Provide the (x, y) coordinate of the cell's center where the given text is located.  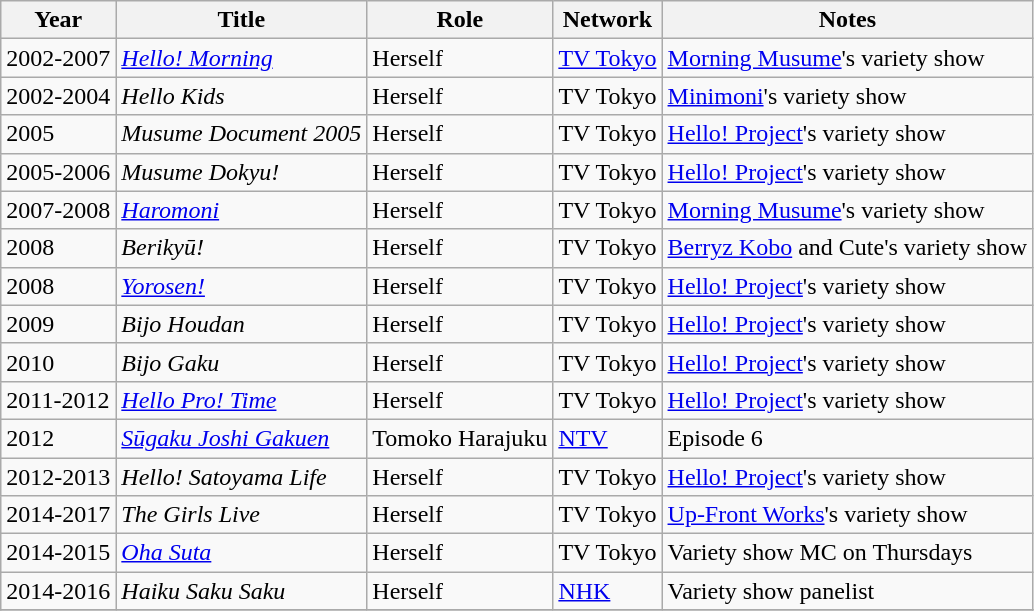
Bijo Gaku (242, 362)
2002-2007 (58, 58)
Bijo Houdan (242, 324)
Musume Dokyu! (242, 172)
Variety show panelist (848, 591)
2014-2016 (58, 591)
Minimoni's variety show (848, 96)
Yorosen! (242, 286)
Sūgaku Joshi Gakuen (242, 438)
Role (460, 20)
2002-2004 (58, 96)
Berryz Kobo and Cute's variety show (848, 248)
Hello! Morning (242, 58)
Hello Kids (242, 96)
NTV (608, 438)
2010 (58, 362)
2005-2006 (58, 172)
2007-2008 (58, 210)
Haromoni (242, 210)
Title (242, 20)
Episode 6 (848, 438)
Hello! Satoyama Life (242, 477)
Berikyū! (242, 248)
Notes (848, 20)
Oha Suta (242, 553)
2009 (58, 324)
2012-2013 (58, 477)
Network (608, 20)
Hello Pro! Time (242, 400)
2005 (58, 134)
Year (58, 20)
The Girls Live (242, 515)
Musume Document 2005 (242, 134)
Haiku Saku Saku (242, 591)
Up-Front Works's variety show (848, 515)
NHK (608, 591)
2014-2015 (58, 553)
Tomoko Harajuku (460, 438)
2014-2017 (58, 515)
Variety show MC on Thursdays (848, 553)
2011-2012 (58, 400)
2012 (58, 438)
